Search for the cell housing the specified text and yield its [X, Y] center coordinate. 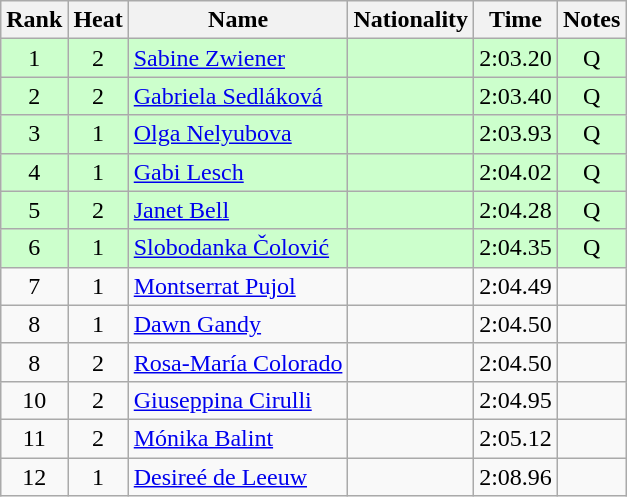
2:04.02 [516, 172]
Sabine Zwiener [238, 58]
2:08.96 [516, 477]
Name [238, 20]
Montserrat Pujol [238, 286]
Time [516, 20]
Heat [98, 20]
Rosa-María Colorado [238, 362]
10 [34, 400]
Giuseppina Cirulli [238, 400]
Slobodanka Čolović [238, 248]
2:04.35 [516, 248]
12 [34, 477]
Olga Nelyubova [238, 134]
4 [34, 172]
2:04.49 [516, 286]
2:04.95 [516, 400]
11 [34, 438]
7 [34, 286]
Nationality [411, 20]
2:03.93 [516, 134]
Gabriela Sedláková [238, 96]
Notes [591, 20]
Dawn Gandy [238, 324]
5 [34, 210]
Janet Bell [238, 210]
3 [34, 134]
6 [34, 248]
Gabi Lesch [238, 172]
2:03.20 [516, 58]
Mónika Balint [238, 438]
2:04.28 [516, 210]
2:03.40 [516, 96]
Rank [34, 20]
Desireé de Leeuw [238, 477]
2:05.12 [516, 438]
